Detect which cell encompasses the target text, then output its (X, Y) center coordinate. 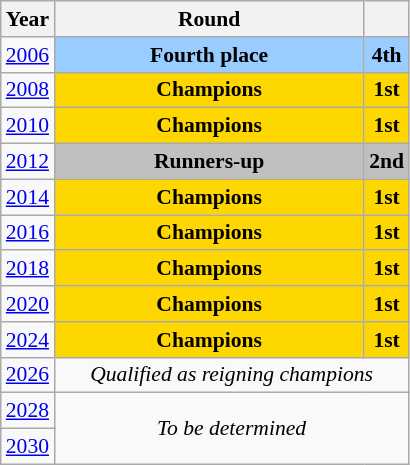
2024 (28, 340)
2014 (28, 197)
To be determined (232, 428)
Round (209, 19)
2018 (28, 269)
Qualified as reigning champions (232, 375)
2020 (28, 304)
2030 (28, 447)
2016 (28, 233)
Runners-up (209, 162)
Year (28, 19)
Fourth place (209, 55)
2028 (28, 411)
2012 (28, 162)
2006 (28, 55)
2nd (386, 162)
2026 (28, 375)
2010 (28, 126)
2008 (28, 90)
4th (386, 55)
